Scan for the cell matching the given text and deliver its [x, y] coordinate at center. 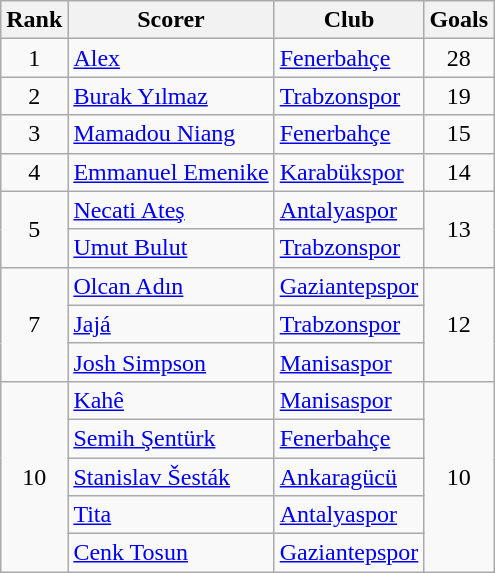
7 [34, 324]
5 [34, 229]
Kahê [171, 400]
15 [459, 134]
Scorer [171, 20]
Club [349, 20]
14 [459, 172]
Mamadou Niang [171, 134]
Rank [34, 20]
1 [34, 58]
Karabükspor [349, 172]
2 [34, 96]
Umut Bulut [171, 248]
19 [459, 96]
Necati Ateş [171, 210]
Olcan Adın [171, 286]
Emmanuel Emenike [171, 172]
3 [34, 134]
Ankaragücü [349, 477]
Burak Yılmaz [171, 96]
Stanislav Šesták [171, 477]
Tita [171, 515]
Goals [459, 20]
Semih Şentürk [171, 438]
12 [459, 324]
Jajá [171, 324]
Cenk Tosun [171, 553]
Alex [171, 58]
13 [459, 229]
Josh Simpson [171, 362]
4 [34, 172]
28 [459, 58]
